Find where the given text appears and provide that cell's center as (x, y) coordinate. 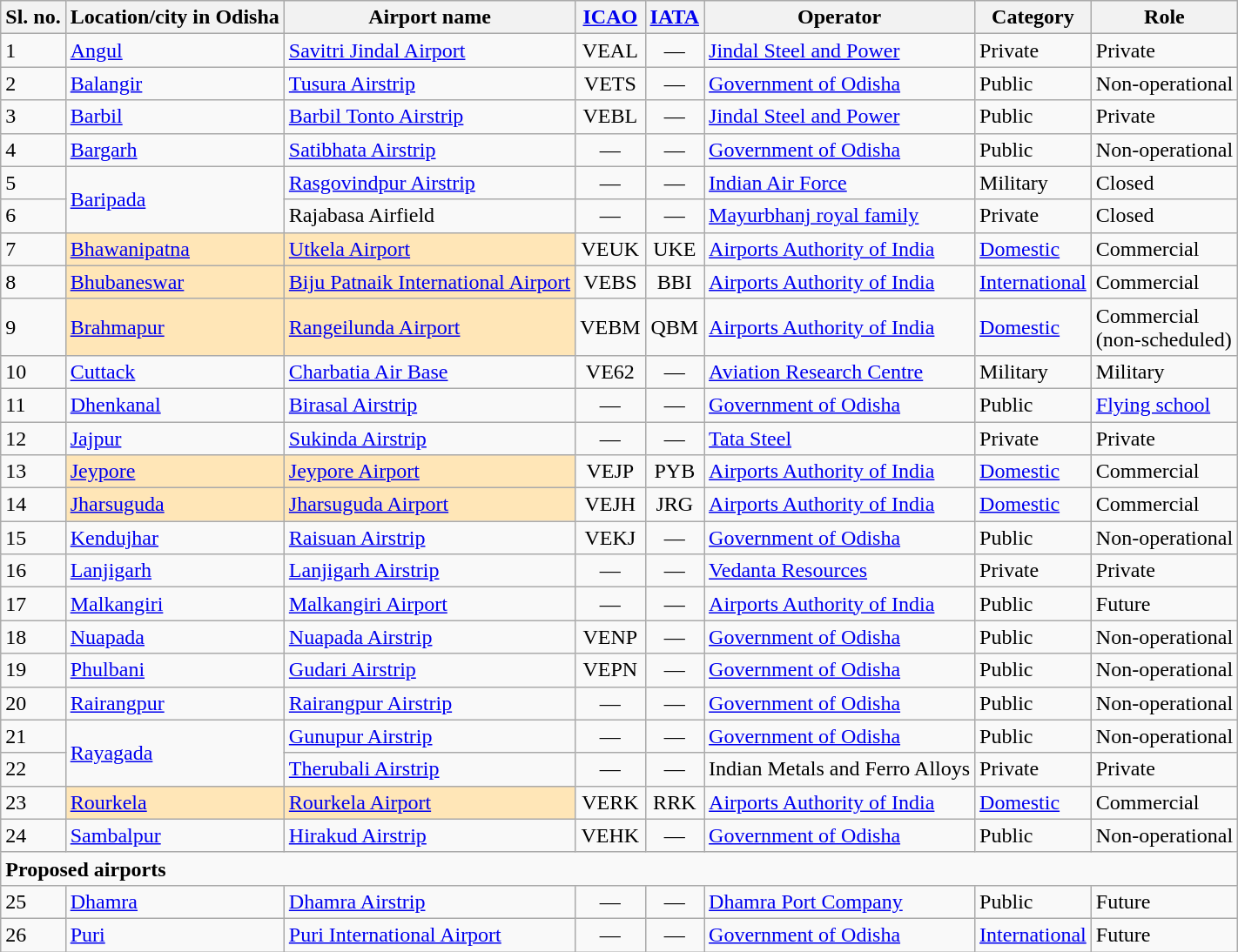
2 (33, 84)
Indian Metals and Ferro Alloys (839, 769)
Cuttack (174, 372)
Rourkela Airport (429, 802)
IATA (675, 17)
VEJH (610, 505)
4 (33, 150)
VETS (610, 84)
Location/city in Odisha (174, 17)
Raisuan Airstrip (429, 538)
Tusura Airstrip (429, 84)
Flying school (1164, 405)
Bargarh (174, 150)
Jeypore (174, 472)
12 (33, 438)
Barbil (174, 117)
Indian Air Force (839, 183)
Airport name (429, 17)
Dhamra Airstrip (429, 902)
Baripada (174, 199)
11 (33, 405)
UKE (675, 249)
Gunupur Airstrip (429, 736)
Jharsuguda Airport (429, 505)
Vedanta Resources (839, 571)
21 (33, 736)
Commercial(non-scheduled) (1164, 327)
Sukinda Airstrip (429, 438)
Puri (174, 935)
Rasgovindpur Airstrip (429, 183)
5 (33, 183)
Malkangiri (174, 604)
Biju Patnaik International Airport (429, 282)
15 (33, 538)
Proposed airports (620, 868)
BBI (675, 282)
Kendujhar (174, 538)
Sl. no. (33, 17)
Satibhata Airstrip (429, 150)
Rayagada (174, 753)
Brahmapur (174, 327)
24 (33, 835)
Bhubaneswar (174, 282)
VEBS (610, 282)
Rangeilunda Airport (429, 327)
Therubali Airstrip (429, 769)
VERK (610, 802)
3 (33, 117)
Rourkela (174, 802)
Dhamra (174, 902)
20 (33, 703)
Jeypore Airport (429, 472)
Hirakud Airstrip (429, 835)
10 (33, 372)
1 (33, 50)
VEKJ (610, 538)
23 (33, 802)
Barbil Tonto Airstrip (429, 117)
Sambalpur (174, 835)
VEPN (610, 670)
Jajpur (174, 438)
25 (33, 902)
VEUK (610, 249)
Birasal Airstrip (429, 405)
8 (33, 282)
Operator (839, 17)
Puri International Airport (429, 935)
VEAL (610, 50)
Aviation Research Centre (839, 372)
6 (33, 216)
17 (33, 604)
ICAO (610, 17)
Savitri Jindal Airport (429, 50)
Dhamra Port Company (839, 902)
13 (33, 472)
16 (33, 571)
VE62 (610, 372)
18 (33, 637)
VENP (610, 637)
Category (1033, 17)
PYB (675, 472)
Phulbani (174, 670)
19 (33, 670)
Charbatia Air Base (429, 372)
Tata Steel (839, 438)
QBM (675, 327)
Nuapada Airstrip (429, 637)
Utkela Airport (429, 249)
Rairangpur Airstrip (429, 703)
Role (1164, 17)
JRG (675, 505)
Mayurbhanj royal family (839, 216)
VEJP (610, 472)
Gudari Airstrip (429, 670)
9 (33, 327)
Nuapada (174, 637)
VEBM (610, 327)
Jharsuguda (174, 505)
Malkangiri Airport (429, 604)
Lanjigarh (174, 571)
7 (33, 249)
Angul (174, 50)
VEHK (610, 835)
Lanjigarh Airstrip (429, 571)
22 (33, 769)
26 (33, 935)
Balangir (174, 84)
RRK (675, 802)
Rairangpur (174, 703)
Bhawanipatna (174, 249)
14 (33, 505)
VEBL (610, 117)
Rajabasa Airfield (429, 216)
Dhenkanal (174, 405)
